Search for the cell housing the specified text and yield its (x, y) center coordinate. 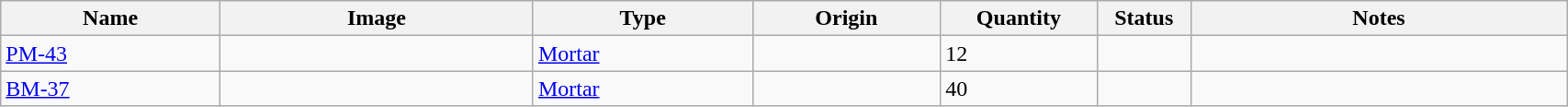
40 (1019, 89)
Status (1144, 18)
Quantity (1019, 18)
BM-37 (110, 89)
Origin (847, 18)
Image (377, 18)
Notes (1378, 18)
12 (1019, 53)
Type (643, 18)
Name (110, 18)
PM-43 (110, 53)
